Pinpoint the cell where the given text exists, returning its (x, y) midpoint coordinate. 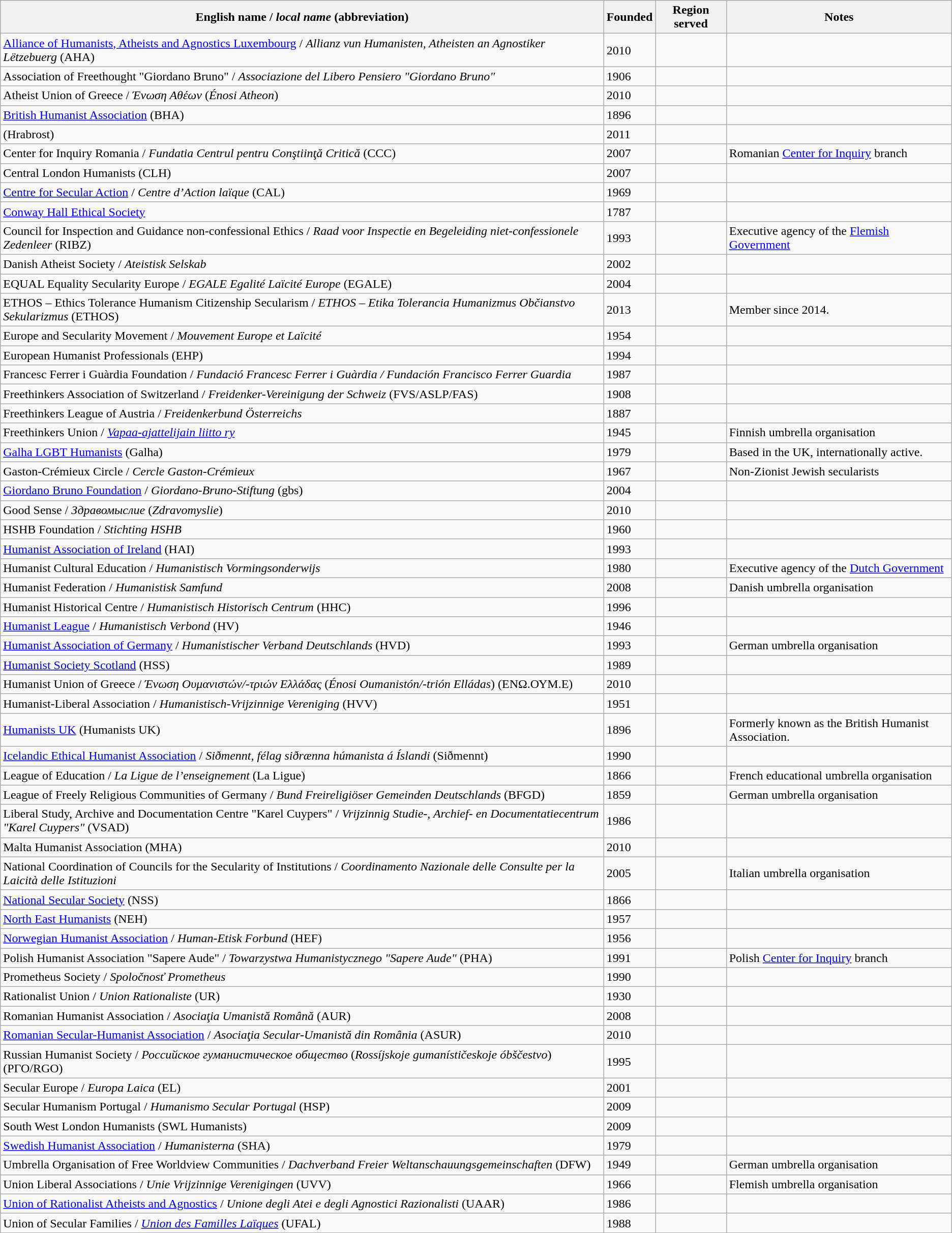
Humanists UK (Humanists UK) (302, 730)
Secular Europe / Europa Laica (EL) (302, 1088)
1906 (630, 76)
Italian umbrella organisation (839, 874)
1946 (630, 626)
Polish Center for Inquiry branch (839, 957)
HSHB Foundation / Stichting HSHB (302, 529)
Humanist Union of Greece / Ένωση Ουμανιστών/-τριών Ελλάδας (Énosi Oumanistón/-trión Elládas) (ΕΝΩ.ΟΥΜ.Ε) (302, 684)
Humanist Association of Germany / Humanistischer Verband Deutschlands (HVD) (302, 646)
Association of Freethought "Giordano Bruno" / Associazione del Libero Pensiero "Giordano Bruno" (302, 76)
Union of Secular Families / Union des Familles Laïques (UFAL) (302, 1223)
Center for Inquiry Romania / Fundatia Centrul pentru Conştiinţă Critică (CCC) (302, 154)
English name / local name (abbreviation) (302, 17)
Alliance of Humanists, Atheists and Agnostics Luxembourg / Allianz vun Humanisten, Atheisten an Agnostiker Lëtzebuerg (AHA) (302, 50)
1960 (630, 529)
Central London Humanists (CLH) (302, 173)
League of Education / La Ligue de l’enseignement (La Ligue) (302, 775)
Formerly known as the British Humanist Association. (839, 730)
Icelandic Ethical Humanist Association / Siðmennt, félag siðrænna húmanista á Íslandi (Siðmennt) (302, 756)
1969 (630, 192)
2005 (630, 874)
Good Sense / Здравомыслие (Zdravomyslie) (302, 510)
Freethinkers Union / Vapaa-ajattelijain liitto ry (302, 433)
Council for Inspection and Guidance non-confessional Ethics / Raad voor Inspectie en Begeleiding niet-confessionele Zedenleer (RIBZ) (302, 238)
1989 (630, 665)
Humanist Historical Centre / Humanistisch Historisch Centrum (HHC) (302, 607)
Notes (839, 17)
Europe and Secularity Movement / Mouvement Europe et Laïcité (302, 336)
1930 (630, 997)
1991 (630, 957)
Liberal Study, Archive and Documentation Centre "Karel Cuypers" / Vrijzinnig Studie-, Archief- en Documentatiecentrum "Karel Cuypers" (VSAD) (302, 821)
1887 (630, 413)
2002 (630, 264)
North East Humanists (NEH) (302, 919)
National Coordination of Councils for the Secularity of Institutions / Coordinamento Nazionale delle Consulte per la Laicità delle Istituzioni (302, 874)
League of Freely Religious Communities of Germany / Bund Freireligiöser Gemeinden Deutschlands (BFGD) (302, 795)
Finnish umbrella organisation (839, 433)
1945 (630, 433)
2001 (630, 1088)
Romanian Center for Inquiry branch (839, 154)
Humanist League / Humanistisch Verbond (HV) (302, 626)
Non-Zionist Jewish secularists (839, 471)
Humanist Society Scotland (HSS) (302, 665)
1956 (630, 938)
Freethinkers Association of Switzerland / Freidenker-Vereinigung der Schweiz (FVS/ASLP/FAS) (302, 394)
1908 (630, 394)
Francesc Ferrer i Guàrdia Foundation / Fundació Francesc Ferrer i Guàrdia / Fundación Francisco Ferrer Guardia (302, 375)
1957 (630, 919)
Giordano Bruno Foundation / Giordano-Bruno-Stiftung (gbs) (302, 491)
1951 (630, 704)
1787 (630, 212)
EQUAL Equality Secularity Europe / EGALE Egalité Laïcité Europe (EGALE) (302, 283)
Freethinkers League of Austria / Freidenkerbund Österreichs (302, 413)
Norwegian Humanist Association / Human-Etisk Forbund (HEF) (302, 938)
Humanist Federation / Humanistisk Samfund (302, 587)
Galha LGBT Humanists (Galha) (302, 452)
British Humanist Association (BHA) (302, 115)
Atheist Union of Greece / Ένωση Αθέων (Énosi Atheon) (302, 96)
2013 (630, 310)
Secular Humanism Portugal / Humanismo Secular Portugal (HSP) (302, 1107)
Humanist Cultural Education / Humanistisch Vormingsonderwijs (302, 568)
1987 (630, 375)
Danish Atheist Society / Ateistisk Selskab (302, 264)
Executive agency of the Flemish Government (839, 238)
1995 (630, 1062)
1996 (630, 607)
Region served (691, 17)
Humanist-Liberal Association / Humanistisch-Vrijzinnige Vereniging (HVV) (302, 704)
South West London Humanists (SWL Humanists) (302, 1126)
1980 (630, 568)
Conway Hall Ethical Society (302, 212)
Founded (630, 17)
(Hrabrost) (302, 134)
French educational umbrella organisation (839, 775)
Umbrella Organisation of Free Worldview Communities / Dachverband Freier Weltanschauungsgemeinschaften (DFW) (302, 1165)
Danish umbrella organisation (839, 587)
ETHOS – Ethics Tolerance Humanism Citizenship Secularism / ETHOS – Etika Tolerancia Humanizmus Občianstvo Sekularizmus (ETHOS) (302, 310)
Romanian Humanist Association / Asociaţia Umanistă Română (AUR) (302, 1016)
Based in the UK, internationally active. (839, 452)
1994 (630, 355)
1966 (630, 1184)
Polish Humanist Association "Sapere Aude" / Towarzystwa Humanistycznego "Sapere Aude" (PHA) (302, 957)
National Secular Society (NSS) (302, 899)
Centre for Secular Action / Centre d’Action laïque (CAL) (302, 192)
Malta Humanist Association (MHA) (302, 847)
Humanist Association of Ireland (HAI) (302, 549)
Member since 2014. (839, 310)
Rationalist Union / Union Rationaliste (UR) (302, 997)
2011 (630, 134)
Prometheus Society / Spoločnosť Prometheus (302, 977)
Flemish umbrella organisation (839, 1184)
1954 (630, 336)
Gaston-Crémieux Circle / Cercle Gaston-Crémieux (302, 471)
Romanian Secular-Humanist Association / Asociaţia Secular-Umanistă din România (ASUR) (302, 1035)
1859 (630, 795)
1988 (630, 1223)
1949 (630, 1165)
1967 (630, 471)
Swedish Humanist Association / Humanisterna (SHA) (302, 1146)
Union Liberal Associations / Unie Vrijzinnige Verenigingen (UVV) (302, 1184)
Executive agency of the Dutch Government (839, 568)
European Humanist Professionals (EHP) (302, 355)
Union of Rationalist Atheists and Agnostics / Unione degli Atei e degli Agnostici Razionalisti (UAAR) (302, 1204)
Russian Humanist Society / Российское гуманистическое общество (Rossíjskoje gumanístičeskoje óbščestvo) (РГО/RGO) (302, 1062)
